Search for the cell housing the specified text and yield its (X, Y) center coordinate. 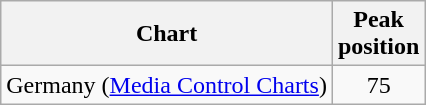
Chart (167, 34)
75 (378, 85)
Peakposition (378, 34)
Germany (Media Control Charts) (167, 85)
